Find where the given text appears and provide that cell's center as (X, Y) coordinate. 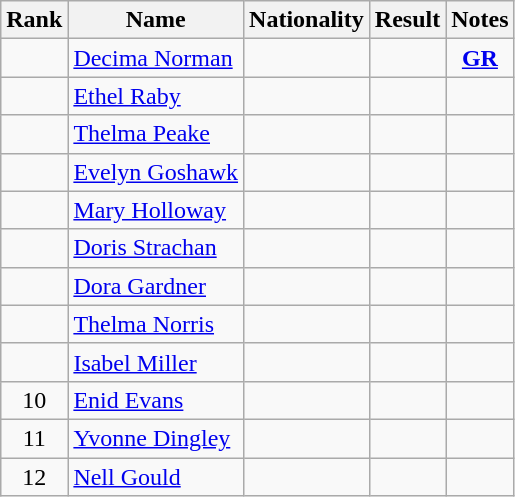
Rank (34, 20)
Result (407, 20)
Nell Gould (156, 477)
Ethel Raby (156, 96)
11 (34, 438)
Evelyn Goshawk (156, 172)
Notes (480, 20)
Mary Holloway (156, 210)
GR (480, 58)
10 (34, 400)
Thelma Peake (156, 134)
12 (34, 477)
Yvonne Dingley (156, 438)
Isabel Miller (156, 362)
Enid Evans (156, 400)
Name (156, 20)
Thelma Norris (156, 324)
Decima Norman (156, 58)
Doris Strachan (156, 248)
Dora Gardner (156, 286)
Nationality (307, 20)
